Detect which cell encompasses the target text, then output its [X, Y] center coordinate. 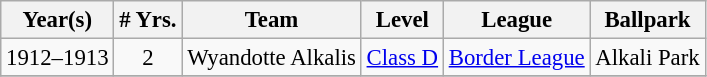
Level [402, 20]
League [516, 20]
Border League [516, 58]
Ballpark [648, 20]
1912–1913 [58, 58]
Team [272, 20]
Alkali Park [648, 58]
Class D [402, 58]
2 [148, 58]
Wyandotte Alkalis [272, 58]
Year(s) [58, 20]
# Yrs. [148, 20]
